Capture the cell that displays the provided text and extract its (x, y) central coordinate. 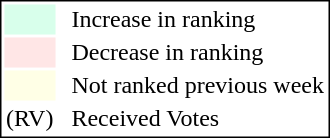
Not ranked previous week (198, 85)
Received Votes (198, 119)
Decrease in ranking (198, 53)
(RV) (29, 119)
Increase in ranking (198, 19)
